Provide the (X, Y) coordinate of the cell's center where the given text is located.  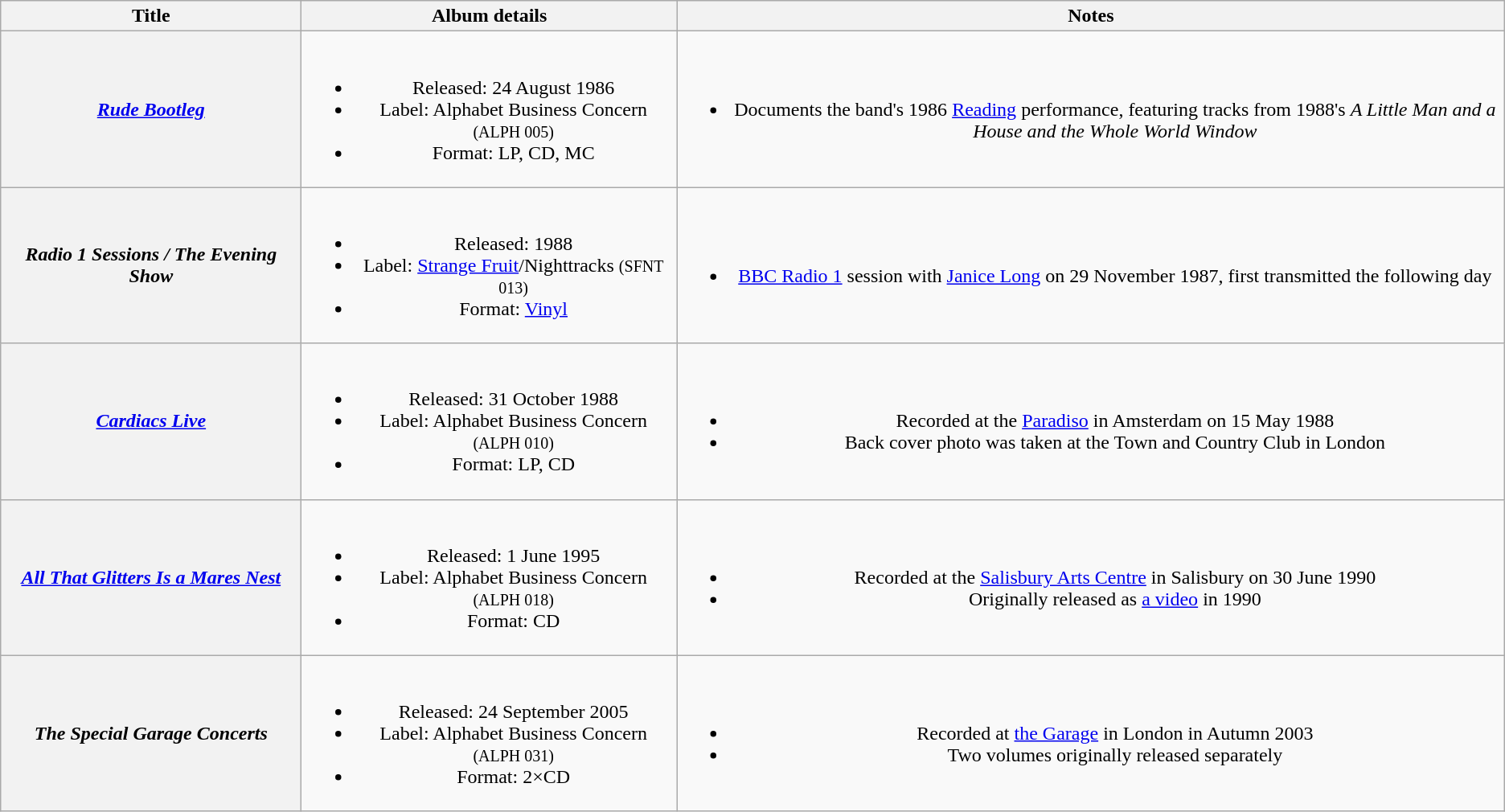
Released: 24 September 2005Label: Alphabet Business Concern (ALPH 031)Format: 2×CD (490, 733)
Documents the band's 1986 Reading performance, featuring tracks from 1988's A Little Man and a House and the Whole World Window (1090, 109)
Recorded at the Paradiso in Amsterdam on 15 May 1988Back cover photo was taken at the Town and Country Club in London (1090, 421)
Album details (490, 16)
Radio 1 Sessions / The Evening Show (151, 265)
Cardiacs Live (151, 421)
Released: 24 August 1986Label: Alphabet Business Concern (ALPH 005)Format: LP, CD, MC (490, 109)
Rude Bootleg (151, 109)
All That Glitters Is a Mares Nest (151, 577)
Released: 1988Label: Strange Fruit/Nighttracks (SFNT 013)Format: Vinyl (490, 265)
Released: 31 October 1988Label: Alphabet Business Concern (ALPH 010)Format: LP, CD (490, 421)
Title (151, 16)
BBC Radio 1 session with Janice Long on 29 November 1987, first transmitted the following day (1090, 265)
The Special Garage Concerts (151, 733)
Recorded at the Garage in London in Autumn 2003Two volumes originally released separately (1090, 733)
Recorded at the Salisbury Arts Centre in Salisbury on 30 June 1990Originally released as a video in 1990 (1090, 577)
Notes (1090, 16)
Released: 1 June 1995Label: Alphabet Business Concern (ALPH 018)Format: CD (490, 577)
